Return the (x, y) coordinate for the center point of the cell that contains the specified text.  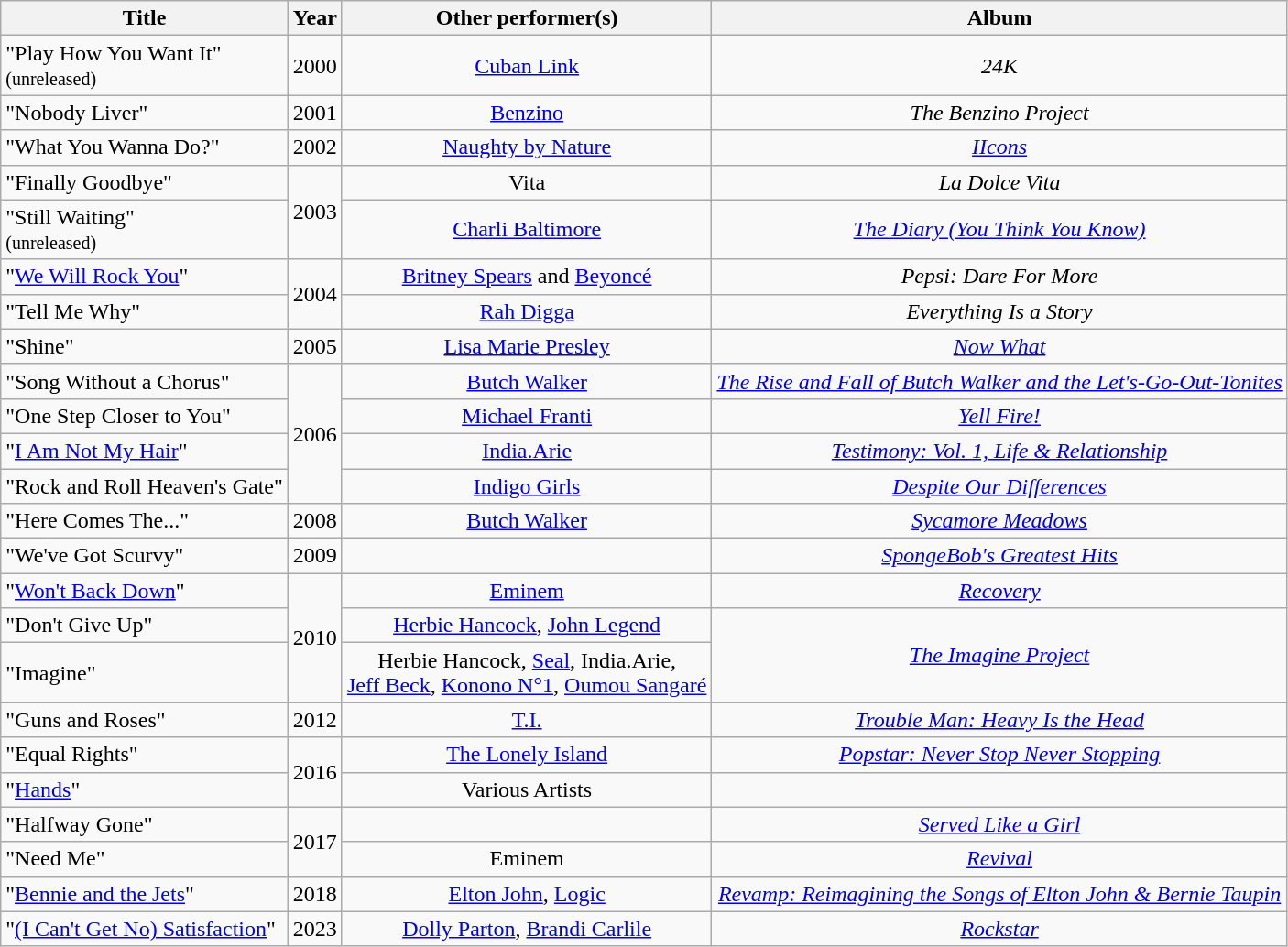
"What You Wanna Do?" (145, 147)
2004 (315, 294)
Naughty by Nature (527, 147)
Popstar: Never Stop Never Stopping (999, 755)
24K (999, 66)
Yell Fire! (999, 416)
The Diary (You Think You Know) (999, 229)
"Play How You Want It" (unreleased) (145, 66)
"Bennie and the Jets" (145, 894)
"Don't Give Up" (145, 626)
India.Arie (527, 451)
2010 (315, 637)
Indigo Girls (527, 486)
Cuban Link (527, 66)
"We've Got Scurvy" (145, 556)
"Still Waiting" (unreleased) (145, 229)
Dolly Parton, Brandi Carlile (527, 929)
Lisa Marie Presley (527, 346)
"(I Can't Get No) Satisfaction" (145, 929)
"Hands" (145, 789)
"I Am Not My Hair" (145, 451)
2018 (315, 894)
Everything Is a Story (999, 311)
Rockstar (999, 929)
2008 (315, 521)
"Halfway Gone" (145, 824)
"Shine" (145, 346)
Trouble Man: Heavy Is the Head (999, 720)
Despite Our Differences (999, 486)
Revamp: Reimagining the Songs of Elton John & Bernie Taupin (999, 894)
Now What (999, 346)
2023 (315, 929)
Charli Baltimore (527, 229)
Testimony: Vol. 1, Life & Relationship (999, 451)
Revival (999, 859)
"Won't Back Down" (145, 591)
2006 (315, 433)
Various Artists (527, 789)
Michael Franti (527, 416)
"Song Without a Chorus" (145, 381)
Other performer(s) (527, 18)
"Nobody Liver" (145, 113)
"Guns and Roses" (145, 720)
Britney Spears and Beyoncé (527, 277)
Herbie Hancock, Seal, India.Arie,Jeff Beck, Konono N°1, Oumou Sangaré (527, 672)
2017 (315, 842)
The Rise and Fall of Butch Walker and the Let's-Go-Out-Tonites (999, 381)
Year (315, 18)
Sycamore Meadows (999, 521)
IIcons (999, 147)
"We Will Rock You" (145, 277)
"Rock and Roll Heaven's Gate" (145, 486)
La Dolce Vita (999, 182)
SpongeBob's Greatest Hits (999, 556)
T.I. (527, 720)
"Need Me" (145, 859)
"Imagine" (145, 672)
2001 (315, 113)
"One Step Closer to You" (145, 416)
Pepsi: Dare For More (999, 277)
Vita (527, 182)
Title (145, 18)
"Equal Rights" (145, 755)
2012 (315, 720)
Elton John, Logic (527, 894)
2002 (315, 147)
Served Like a Girl (999, 824)
Benzino (527, 113)
2005 (315, 346)
The Benzino Project (999, 113)
"Tell Me Why" (145, 311)
Recovery (999, 591)
Album (999, 18)
The Lonely Island (527, 755)
"Here Comes The..." (145, 521)
Rah Digga (527, 311)
Herbie Hancock, John Legend (527, 626)
2003 (315, 212)
2009 (315, 556)
2016 (315, 772)
"Finally Goodbye" (145, 182)
2000 (315, 66)
The Imagine Project (999, 656)
